Find where the given text appears and provide that cell's center as [X, Y] coordinate. 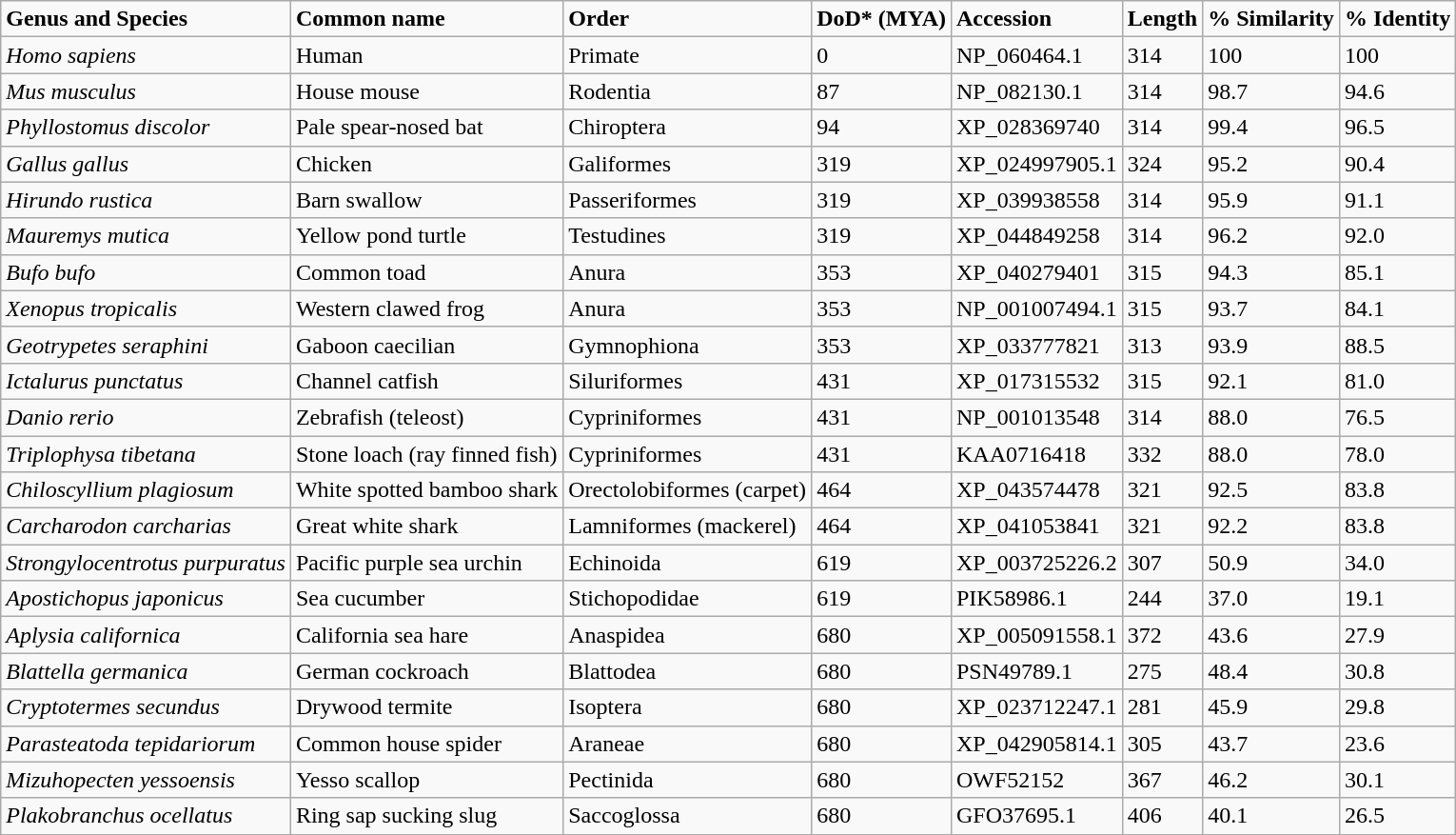
XP_040279401 [1036, 272]
PSN49789.1 [1036, 671]
Order [687, 19]
Apostichopus japonicus [147, 599]
Yellow pond turtle [426, 236]
92.1 [1271, 381]
76.5 [1397, 417]
KAA0716418 [1036, 454]
Human [426, 55]
Channel catfish [426, 381]
XP_044849258 [1036, 236]
DoD* (MYA) [881, 19]
Chicken [426, 164]
Bufo bufo [147, 272]
Gaboon caecilian [426, 345]
GFO37695.1 [1036, 816]
German cockroach [426, 671]
Western clawed frog [426, 308]
XP_028369740 [1036, 128]
Isoptera [687, 707]
Great white shark [426, 527]
XP_003725226.2 [1036, 563]
94.3 [1271, 272]
92.2 [1271, 527]
23.6 [1397, 744]
313 [1162, 345]
90.4 [1397, 164]
95.9 [1271, 200]
96.2 [1271, 236]
NP_001013548 [1036, 417]
93.9 [1271, 345]
92.0 [1397, 236]
Geotrypetes seraphini [147, 345]
Aplysia californica [147, 635]
93.7 [1271, 308]
PIK58986.1 [1036, 599]
94 [881, 128]
Mizuhopecten yessoensis [147, 780]
Genus and Species [147, 19]
99.4 [1271, 128]
Siluriformes [687, 381]
Drywood termite [426, 707]
Zebrafish (teleost) [426, 417]
45.9 [1271, 707]
XP_042905814.1 [1036, 744]
XP_024997905.1 [1036, 164]
Sea cucumber [426, 599]
XP_023712247.1 [1036, 707]
Saccoglossa [687, 816]
Hirundo rustica [147, 200]
Barn swallow [426, 200]
91.1 [1397, 200]
Plakobranchus ocellatus [147, 816]
OWF52152 [1036, 780]
Chiroptera [687, 128]
Carcharodon carcharias [147, 527]
NP_082130.1 [1036, 91]
26.5 [1397, 816]
95.2 [1271, 164]
87 [881, 91]
Blattodea [687, 671]
281 [1162, 707]
House mouse [426, 91]
Gallus gallus [147, 164]
244 [1162, 599]
Accession [1036, 19]
27.9 [1397, 635]
46.2 [1271, 780]
Yesso scallop [426, 780]
37.0 [1271, 599]
92.5 [1271, 490]
Rodentia [687, 91]
Anaspidea [687, 635]
Ring sap sucking slug [426, 816]
XP_043574478 [1036, 490]
81.0 [1397, 381]
Common name [426, 19]
Lamniformes (mackerel) [687, 527]
372 [1162, 635]
Pale spear-nosed bat [426, 128]
NP_001007494.1 [1036, 308]
Chiloscyllium plagiosum [147, 490]
Orectolobiformes (carpet) [687, 490]
Passeriformes [687, 200]
30.1 [1397, 780]
43.6 [1271, 635]
Araneae [687, 744]
88.5 [1397, 345]
324 [1162, 164]
19.1 [1397, 599]
307 [1162, 563]
XP_005091558.1 [1036, 635]
Homo sapiens [147, 55]
84.1 [1397, 308]
Ictalurus punctatus [147, 381]
43.7 [1271, 744]
30.8 [1397, 671]
White spotted bamboo shark [426, 490]
% Similarity [1271, 19]
Parasteatoda tepidariorum [147, 744]
Cryptotermes secundus [147, 707]
40.1 [1271, 816]
48.4 [1271, 671]
Pectinida [687, 780]
Strongylocentrotus purpuratus [147, 563]
Danio rerio [147, 417]
Blattella germanica [147, 671]
Galiformes [687, 164]
406 [1162, 816]
305 [1162, 744]
XP_033777821 [1036, 345]
Primate [687, 55]
275 [1162, 671]
94.6 [1397, 91]
332 [1162, 454]
Triplophysa tibetana [147, 454]
50.9 [1271, 563]
96.5 [1397, 128]
Xenopus tropicalis [147, 308]
Testudines [687, 236]
Echinoida [687, 563]
NP_060464.1 [1036, 55]
Length [1162, 19]
Mauremys mutica [147, 236]
Common house spider [426, 744]
78.0 [1397, 454]
XP_041053841 [1036, 527]
Phyllostomus discolor [147, 128]
Pacific purple sea urchin [426, 563]
% Identity [1397, 19]
XP_039938558 [1036, 200]
Gymnophiona [687, 345]
367 [1162, 780]
98.7 [1271, 91]
Common toad [426, 272]
34.0 [1397, 563]
85.1 [1397, 272]
California sea hare [426, 635]
Mus musculus [147, 91]
Stichopodidae [687, 599]
0 [881, 55]
29.8 [1397, 707]
Stone loach (ray finned fish) [426, 454]
XP_017315532 [1036, 381]
